Find where the given text appears and provide that cell's center as (X, Y) coordinate. 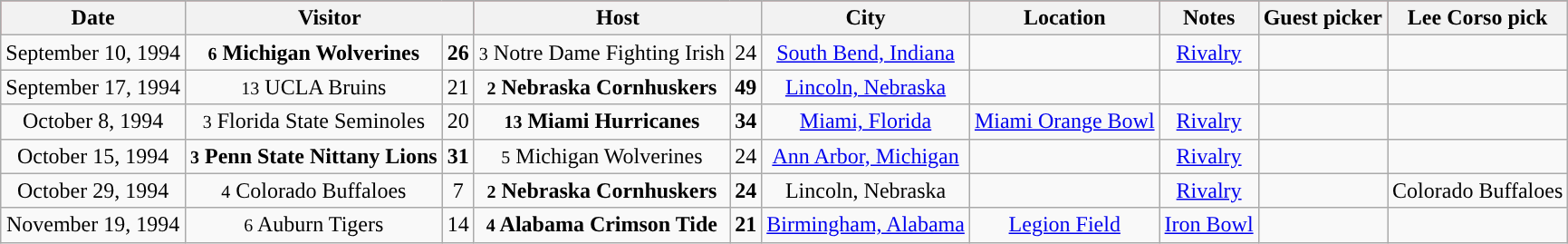
Host (618, 18)
3 Notre Dame Fighting Irish (601, 53)
20 (458, 122)
Lee Corso pick (1478, 18)
October 15, 1994 (93, 156)
October 8, 1994 (93, 122)
Visitor (330, 18)
Ann Arbor, Michigan (866, 156)
Guest picker (1323, 18)
Notes (1208, 18)
Miami, Florida (866, 122)
4 Alabama Crimson Tide (601, 225)
6 Auburn Tigers (313, 225)
Miami Orange Bowl (1064, 122)
November 19, 1994 (93, 225)
31 (458, 156)
4 Colorado Buffaloes (313, 190)
Date (93, 18)
Birmingham, Alabama (866, 225)
Iron Bowl (1208, 225)
14 (458, 225)
5 Michigan Wolverines (601, 156)
34 (746, 122)
Legion Field (1064, 225)
Location (1064, 18)
13 UCLA Bruins (313, 87)
49 (746, 87)
September 17, 1994 (93, 87)
City (866, 18)
Colorado Buffaloes (1478, 190)
6 Michigan Wolverines (313, 53)
October 29, 1994 (93, 190)
3 Penn State Nittany Lions (313, 156)
13 Miami Hurricanes (601, 122)
September 10, 1994 (93, 53)
7 (458, 190)
26 (458, 53)
South Bend, Indiana (866, 53)
3 Florida State Seminoles (313, 122)
